Provide the (X, Y) coordinate of the cell's center where the given text is located.  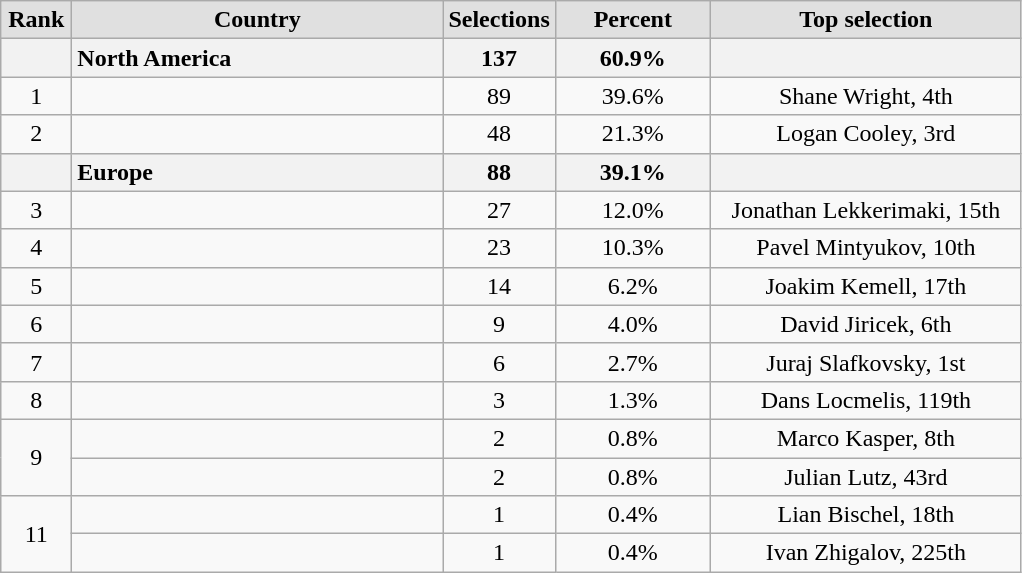
Marco Kasper, 8th (866, 438)
Lian Bischel, 18th (866, 515)
7 (36, 362)
48 (499, 134)
4 (36, 248)
Country (258, 20)
23 (499, 248)
39.6% (632, 96)
6.2% (632, 286)
10.3% (632, 248)
Pavel Mintyukov, 10th (866, 248)
Juraj Slafkovsky, 1st (866, 362)
Jonathan Lekkerimaki, 15th (866, 210)
39.1% (632, 172)
Joakim Kemell, 17th (866, 286)
8 (36, 400)
1.3% (632, 400)
27 (499, 210)
Rank (36, 20)
Selections (499, 20)
5 (36, 286)
Dans Locmelis, 119th (866, 400)
Percent (632, 20)
David Jiricek, 6th (866, 324)
North America (258, 58)
2.7% (632, 362)
Top selection (866, 20)
14 (499, 286)
Ivan Zhigalov, 225th (866, 553)
11 (36, 534)
12.0% (632, 210)
Shane Wright, 4th (866, 96)
137 (499, 58)
21.3% (632, 134)
4.0% (632, 324)
Logan Cooley, 3rd (866, 134)
89 (499, 96)
Europe (258, 172)
60.9% (632, 58)
88 (499, 172)
Julian Lutz, 43rd (866, 477)
